For the text-containing cell, return its midpoint in (X, Y) coordinate format. 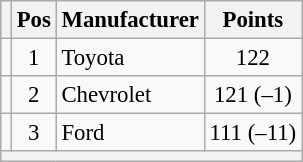
Points (252, 20)
122 (252, 58)
111 (–11) (252, 133)
121 (–1) (252, 95)
Ford (130, 133)
2 (34, 95)
1 (34, 58)
Manufacturer (130, 20)
Chevrolet (130, 95)
3 (34, 133)
Pos (34, 20)
Toyota (130, 58)
